Scan for the cell matching the given text and deliver its [x, y] coordinate at center. 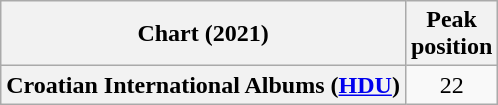
22 [451, 85]
Chart (2021) [204, 34]
Peakposition [451, 34]
Croatian International Albums (HDU) [204, 85]
